Pinpoint the cell where the given text exists, returning its (x, y) midpoint coordinate. 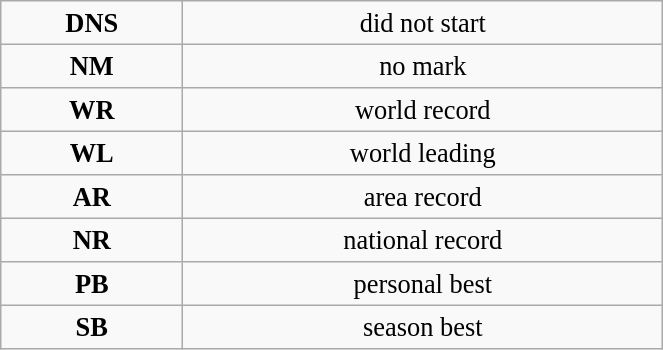
world record (423, 109)
area record (423, 197)
did not start (423, 22)
WR (92, 109)
personal best (423, 284)
WL (92, 153)
SB (92, 327)
no mark (423, 66)
national record (423, 240)
NR (92, 240)
world leading (423, 153)
season best (423, 327)
PB (92, 284)
DNS (92, 22)
NM (92, 66)
AR (92, 197)
